From the cell containing the given text, extract its center point as (x, y) coordinate. 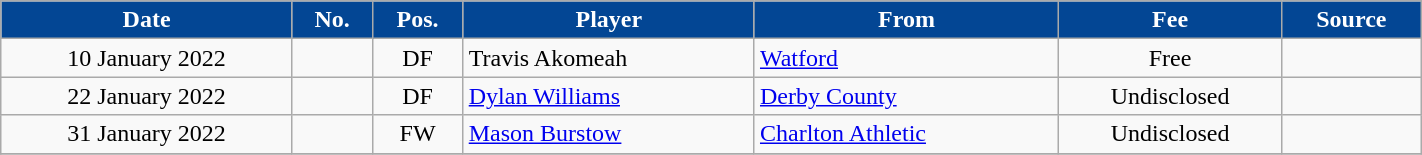
Date (147, 20)
No. (332, 20)
Derby County (906, 96)
Source (1352, 20)
Charlton Athletic (906, 134)
Player (608, 20)
Travis Akomeah (608, 58)
Free (1170, 58)
FW (418, 134)
22 January 2022 (147, 96)
31 January 2022 (147, 134)
Pos. (418, 20)
From (906, 20)
Watford (906, 58)
10 January 2022 (147, 58)
Fee (1170, 20)
Dylan Williams (608, 96)
Mason Burstow (608, 134)
